Detect which cell encompasses the target text, then output its [X, Y] center coordinate. 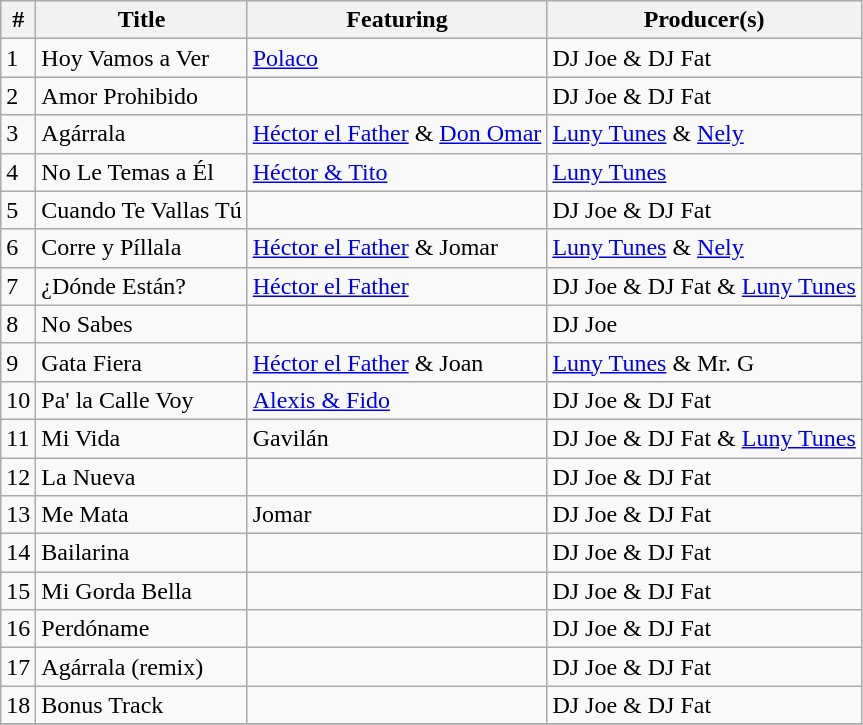
Héctor el Father & Joan [397, 362]
Héctor el Father & Don Omar [397, 134]
5 [18, 210]
Mi Gorda Bella [142, 591]
Luny Tunes & Mr. G [704, 362]
Agárrala [142, 134]
Mi Vida [142, 438]
16 [18, 629]
Featuring [397, 20]
18 [18, 705]
Polaco [397, 58]
12 [18, 477]
Gavilán [397, 438]
Cuando Te Vallas Tú [142, 210]
Me Mata [142, 515]
No Sabes [142, 324]
10 [18, 400]
14 [18, 553]
Bonus Track [142, 705]
DJ Joe [704, 324]
Amor Prohibido [142, 96]
La Nueva [142, 477]
1 [18, 58]
Title [142, 20]
Jomar [397, 515]
8 [18, 324]
¿Dónde Están? [142, 286]
Hoy Vamos a Ver [142, 58]
Bailarina [142, 553]
3 [18, 134]
Corre y Píllala [142, 248]
7 [18, 286]
Luny Tunes [704, 172]
Héctor el Father & Jomar [397, 248]
11 [18, 438]
6 [18, 248]
Alexis & Fido [397, 400]
Producer(s) [704, 20]
13 [18, 515]
Gata Fiera [142, 362]
Héctor el Father [397, 286]
Agárrala (remix) [142, 667]
Héctor & Tito [397, 172]
Perdóname [142, 629]
No Le Temas a Él [142, 172]
Pa' la Calle Voy [142, 400]
4 [18, 172]
17 [18, 667]
2 [18, 96]
# [18, 20]
15 [18, 591]
9 [18, 362]
